From the cell containing the given text, extract its center point as [X, Y] coordinate. 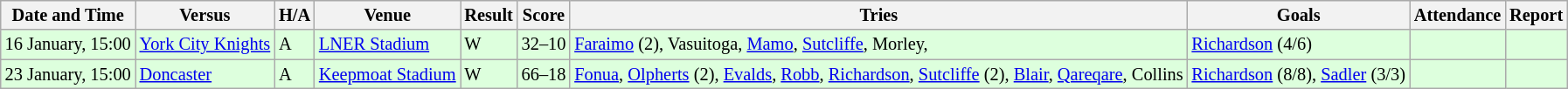
Faraimo (2), Vasuitoga, Mamo, Sutcliffe, Morley, [878, 44]
Date and Time [68, 15]
Report [1537, 15]
Result [488, 15]
Richardson (8/8), Sadler (3/3) [1299, 74]
Attendance [1458, 15]
Richardson (4/6) [1299, 44]
Doncaster [205, 74]
Keepmoat Stadium [388, 74]
Fonua, Olpherts (2), Evalds, Robb, Richardson, Sutcliffe (2), Blair, Qareqare, Collins [878, 74]
LNER Stadium [388, 44]
16 January, 15:00 [68, 44]
Venue [388, 15]
66–18 [544, 74]
York City Knights [205, 44]
32–10 [544, 44]
Goals [1299, 15]
H/A [295, 15]
Tries [878, 15]
23 January, 15:00 [68, 74]
Versus [205, 15]
Score [544, 15]
